From the cell containing the given text, extract its center point as (x, y) coordinate. 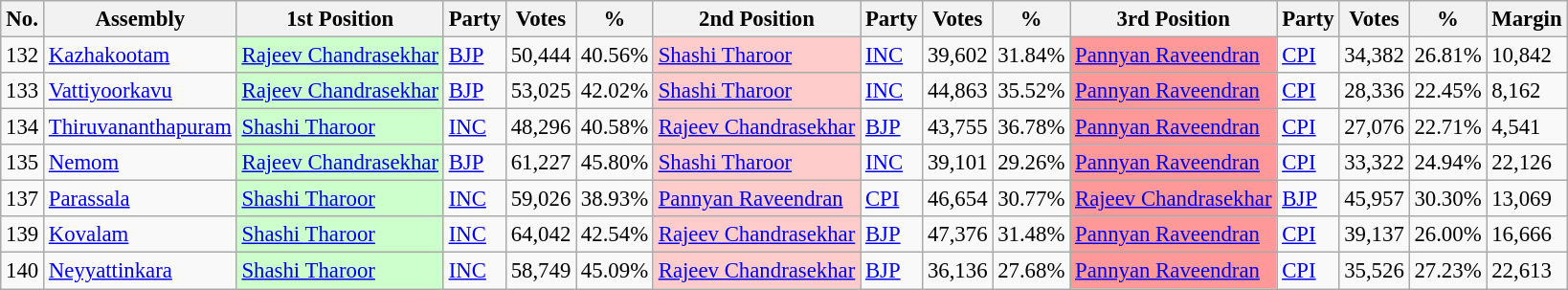
43,755 (957, 127)
Assembly (141, 19)
22,126 (1527, 163)
Margin (1527, 19)
40.58% (615, 127)
Parassala (141, 199)
50,444 (540, 56)
30.77% (1032, 199)
Thiruvananthapuram (141, 127)
28,336 (1375, 91)
58,749 (540, 271)
59,026 (540, 199)
40.56% (615, 56)
39,137 (1375, 234)
35.52% (1032, 91)
47,376 (957, 234)
27,076 (1375, 127)
140 (23, 271)
35,526 (1375, 271)
Neyyattinkara (141, 271)
44,863 (957, 91)
36,136 (957, 271)
16,666 (1527, 234)
29.26% (1032, 163)
27.23% (1447, 271)
42.54% (615, 234)
39,101 (957, 163)
22,613 (1527, 271)
61,227 (540, 163)
135 (23, 163)
48,296 (540, 127)
1st Position (340, 19)
45.09% (615, 271)
46,654 (957, 199)
34,382 (1375, 56)
45.80% (615, 163)
45,957 (1375, 199)
137 (23, 199)
Kovalam (141, 234)
3rd Position (1174, 19)
26.81% (1447, 56)
133 (23, 91)
22.45% (1447, 91)
No. (23, 19)
Vattiyoorkavu (141, 91)
26.00% (1447, 234)
31.84% (1032, 56)
27.68% (1032, 271)
53,025 (540, 91)
Nemom (141, 163)
39,602 (957, 56)
139 (23, 234)
Kazhakootam (141, 56)
38.93% (615, 199)
64,042 (540, 234)
30.30% (1447, 199)
132 (23, 56)
24.94% (1447, 163)
13,069 (1527, 199)
8,162 (1527, 91)
33,322 (1375, 163)
31.48% (1032, 234)
22.71% (1447, 127)
4,541 (1527, 127)
134 (23, 127)
2nd Position (756, 19)
36.78% (1032, 127)
42.02% (615, 91)
10,842 (1527, 56)
